Provide the [x, y] coordinate of the cell's center where the given text is located.  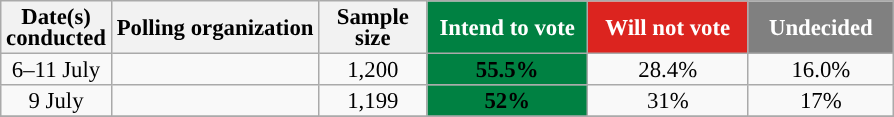
Will not vote [668, 28]
9 July [56, 101]
1,199 [373, 101]
Undecided [821, 28]
52% [508, 101]
Intend to vote [508, 28]
6–11 July [56, 70]
Date(s)conducted [56, 28]
Polling organization [214, 28]
55.5% [508, 70]
17% [821, 101]
Sample size [373, 28]
28.4% [668, 70]
16.0% [821, 70]
1,200 [373, 70]
31% [668, 101]
